Detect which cell encompasses the target text, then output its [X, Y] center coordinate. 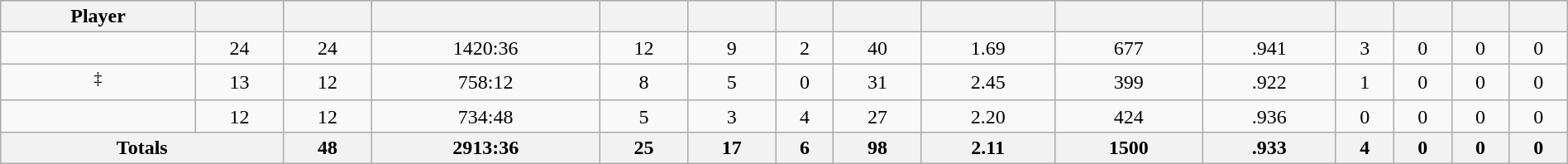
9 [732, 48]
Player [98, 17]
6 [805, 147]
.933 [1269, 147]
1.69 [987, 48]
2.20 [987, 116]
48 [327, 147]
17 [732, 147]
677 [1128, 48]
2 [805, 48]
1 [1365, 83]
.922 [1269, 83]
.941 [1269, 48]
2913:36 [485, 147]
Totals [142, 147]
2.45 [987, 83]
31 [877, 83]
13 [239, 83]
.936 [1269, 116]
758:12 [485, 83]
27 [877, 116]
40 [877, 48]
8 [643, 83]
734:48 [485, 116]
25 [643, 147]
2.11 [987, 147]
424 [1128, 116]
1420:36 [485, 48]
‡ [98, 83]
399 [1128, 83]
1500 [1128, 147]
98 [877, 147]
